Identify which cell holds the provided text, then report its (X, Y) central coordinate. 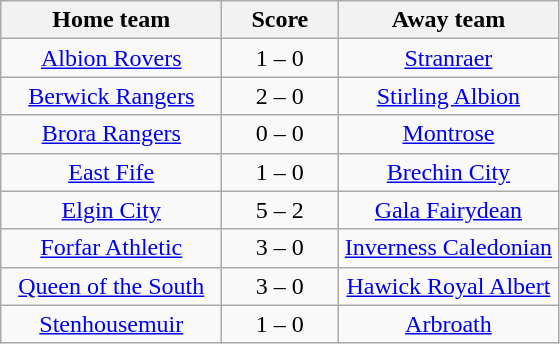
Stranraer (448, 58)
Elgin City (112, 210)
5 – 2 (280, 210)
Home team (112, 20)
0 – 0 (280, 134)
Forfar Athletic (112, 248)
Hawick Royal Albert (448, 286)
Stenhousemuir (112, 324)
Gala Fairydean (448, 210)
Score (280, 20)
Inverness Caledonian (448, 248)
Montrose (448, 134)
Brechin City (448, 172)
2 – 0 (280, 96)
Stirling Albion (448, 96)
Arbroath (448, 324)
Albion Rovers (112, 58)
Away team (448, 20)
Brora Rangers (112, 134)
East Fife (112, 172)
Queen of the South (112, 286)
Berwick Rangers (112, 96)
